Identify which cell holds the provided text, then report its (x, y) central coordinate. 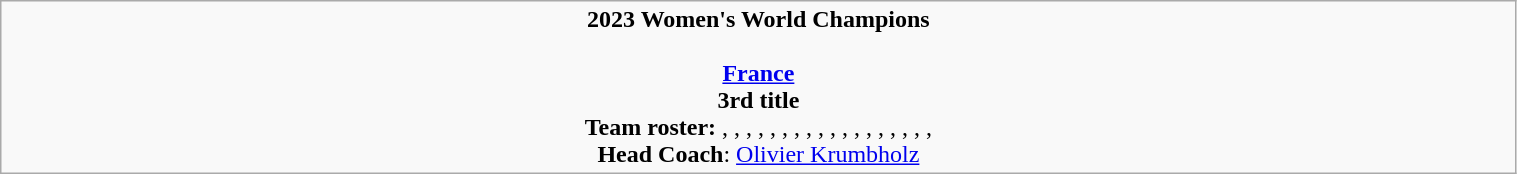
2023 Women's World ChampionsFrance3rd titleTeam roster: , , , , , , , , , , , , , , , , , , Head Coach: Olivier Krumbholz (758, 88)
